For the text-containing cell, return its midpoint in [x, y] coordinate format. 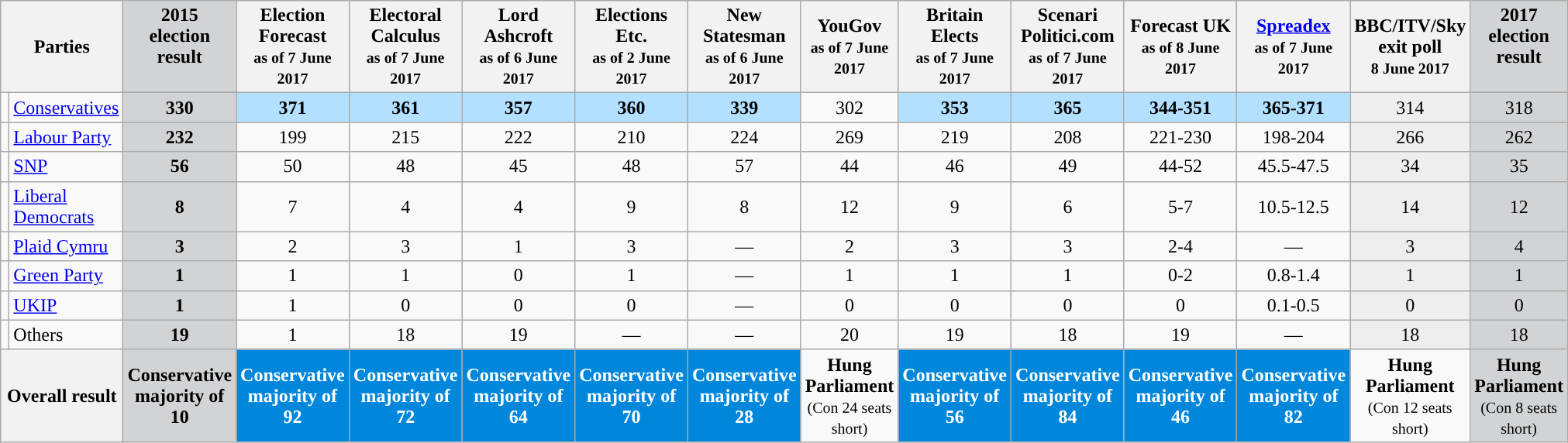
Overall result [62, 395]
0.8-1.4 [1294, 276]
266 [1411, 137]
222 [519, 137]
46 [955, 167]
365 [1068, 108]
353 [955, 108]
ElectionForecastas of 7 June 2017 [293, 46]
14 [1411, 206]
ElectionsEtc.as of 2 June 2017 [632, 46]
215 [405, 137]
371 [293, 108]
Forecast UKas of 8 June 2017 [1180, 46]
357 [519, 108]
2-4 [1180, 246]
34 [1411, 167]
49 [1068, 167]
44 [849, 167]
2015 election result [180, 46]
318 [1519, 108]
10.5-12.5 [1294, 206]
Conservative majority of 56 [955, 395]
6 [1068, 206]
Conservatives [67, 108]
YouGovas of 7 June 2017 [849, 46]
Others [67, 335]
Conservative majority of 70 [632, 395]
Conservative majority of 82 [1294, 395]
45 [519, 167]
Liberal Democrats [67, 206]
Plaid Cymru [67, 246]
198-204 [1294, 137]
210 [632, 137]
330 [180, 108]
199 [293, 137]
Hung Parliament (Con 24 seats short) [849, 395]
50 [293, 167]
365-371 [1294, 108]
Britain Electsas of 7 June 2017 [955, 46]
302 [849, 108]
344-351 [1180, 108]
0-2 [1180, 276]
35 [1519, 167]
NewStatesmanas of 6 June 2017 [744, 46]
Spreadexas of 7 June 2017 [1294, 46]
Hung Parliament (Con 12 seats short) [1411, 395]
5-7 [1180, 206]
Conservative majority of 46 [1180, 395]
Conservative majority of 28 [744, 395]
Electoral Calculusas of 7 June 2017 [405, 46]
Conservative majority of 72 [405, 395]
224 [744, 137]
Hung Parliament (Con 8 seats short) [1519, 395]
339 [744, 108]
45.5-47.5 [1294, 167]
0.1-0.5 [1294, 305]
Conservative majority of 84 [1068, 395]
219 [955, 137]
269 [849, 137]
ScenariPolitici.comas of 7 June 2017 [1068, 46]
360 [632, 108]
Parties [62, 46]
BBC/ITV/Sky exit poll 8 June 2017 [1411, 46]
314 [1411, 108]
UKIP [67, 305]
221-230 [1180, 137]
Conservative majority of 92 [293, 395]
262 [1519, 137]
232 [180, 137]
Green Party [67, 276]
56 [180, 167]
57 [744, 167]
2017 election result [1519, 46]
Conservative majority of 10 [180, 395]
SNP [67, 167]
208 [1068, 137]
Conservative majority of 64 [519, 395]
Labour Party [67, 137]
44-52 [1180, 167]
361 [405, 108]
20 [849, 335]
Lord Ashcroftas of 6 June 2017 [519, 46]
7 [293, 206]
